Return the (x, y) coordinate for the center point of the cell that contains the specified text.  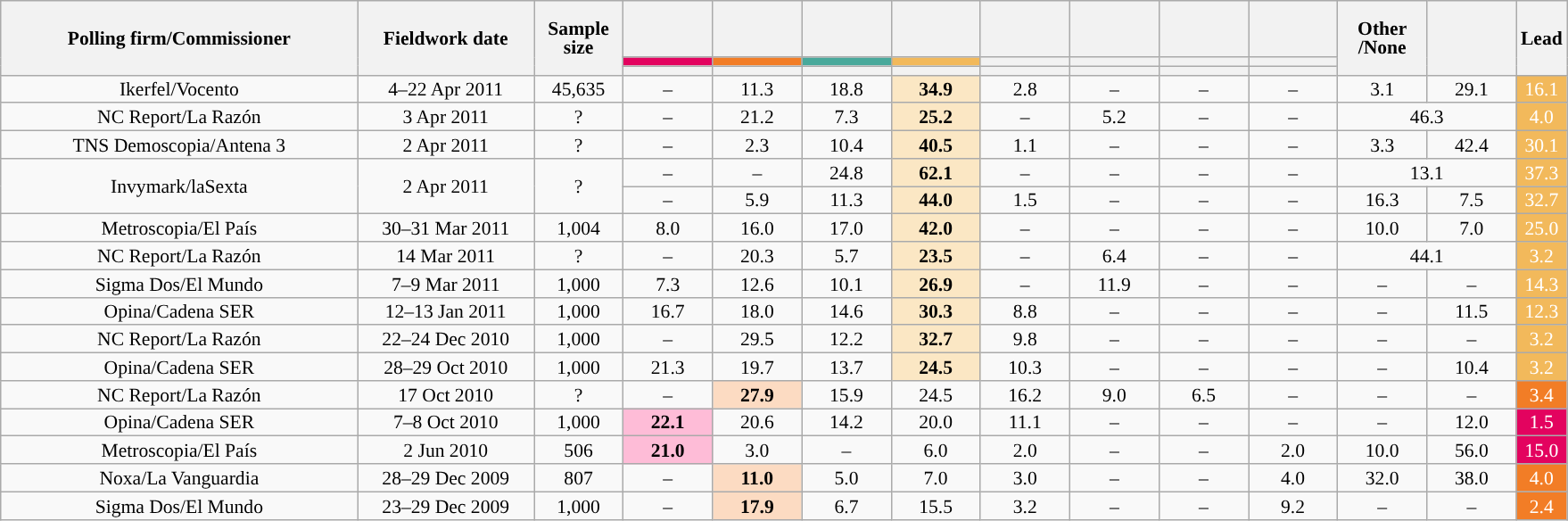
34.9 (936, 89)
25.2 (936, 118)
6.5 (1203, 394)
14.2 (846, 423)
Noxa/La Vanguardia (179, 478)
42.0 (936, 228)
21.3 (668, 368)
3.1 (1382, 89)
15.0 (1541, 450)
21.2 (757, 118)
2.3 (757, 145)
12.6 (757, 284)
1.1 (1025, 145)
11.9 (1114, 284)
9.0 (1114, 394)
506 (578, 450)
12.0 (1472, 423)
2.8 (1025, 89)
24.8 (846, 173)
7.5 (1472, 200)
40.5 (936, 145)
3 Apr 2011 (446, 118)
20.6 (757, 423)
6.0 (936, 450)
42.4 (1472, 145)
13.1 (1427, 173)
10.1 (846, 284)
16.0 (757, 228)
4–22 Apr 2011 (446, 89)
7–9 Mar 2011 (446, 284)
46.3 (1427, 118)
27.9 (757, 394)
28–29 Oct 2010 (446, 368)
21.0 (668, 450)
2 Jun 2010 (446, 450)
8.0 (668, 228)
11.1 (1025, 423)
17.9 (757, 505)
3.3 (1382, 145)
17.0 (846, 228)
28–29 Dec 2009 (446, 478)
Polling firm/Commissioner (179, 37)
1,004 (578, 228)
Other/None (1382, 37)
15.9 (846, 394)
32.0 (1382, 478)
Lead (1541, 37)
807 (578, 478)
14 Mar 2011 (446, 255)
12.3 (1541, 310)
11.0 (757, 478)
Invymark/laSexta (179, 186)
19.7 (757, 368)
22.1 (668, 423)
10.3 (1025, 368)
16.2 (1025, 394)
2.4 (1541, 505)
30.1 (1541, 145)
Sample size (578, 37)
5.7 (846, 255)
9.8 (1025, 339)
3.4 (1541, 394)
16.1 (1541, 89)
22–24 Dec 2010 (446, 339)
18.0 (757, 310)
6.7 (846, 505)
26.9 (936, 284)
12.2 (846, 339)
11.5 (1472, 310)
20.3 (757, 255)
29.1 (1472, 89)
14.6 (846, 310)
17 Oct 2010 (446, 394)
30.3 (936, 310)
44.0 (936, 200)
5.9 (757, 200)
Ikerfel/Vocento (179, 89)
12–13 Jan 2011 (446, 310)
25.0 (1541, 228)
20.0 (936, 423)
9.2 (1293, 505)
30–31 Mar 2011 (446, 228)
14.3 (1541, 284)
15.5 (936, 505)
13.7 (846, 368)
18.8 (846, 89)
29.5 (757, 339)
Fieldwork date (446, 37)
38.0 (1472, 478)
44.1 (1427, 255)
23–29 Dec 2009 (446, 505)
5.0 (846, 478)
16.7 (668, 310)
6.4 (1114, 255)
45,635 (578, 89)
16.3 (1382, 200)
TNS Demoscopia/Antena 3 (179, 145)
62.1 (936, 173)
23.5 (936, 255)
5.2 (1114, 118)
56.0 (1472, 450)
37.3 (1541, 173)
8.8 (1025, 310)
7–8 Oct 2010 (446, 423)
